Locate the cell with the specified text and output its [X, Y] center coordinate. 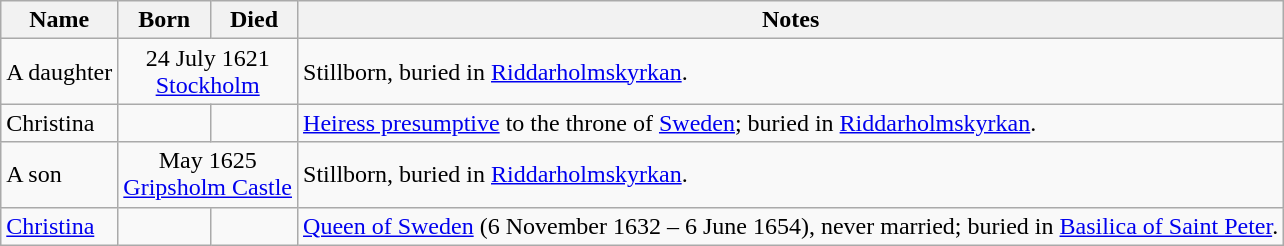
Notes [791, 20]
A daughter [60, 72]
May 1625Gripsholm Castle [208, 174]
Died [254, 20]
Heiress presumptive to the throne of Sweden; buried in Riddarholmskyrkan. [791, 123]
Queen of Sweden (6 November 1632 – 6 June 1654), never married; buried in Basilica of Saint Peter. [791, 226]
Name [60, 20]
24 July 1621Stockholm [208, 72]
Born [164, 20]
A son [60, 174]
